Capture the cell that displays the provided text and extract its [X, Y] central coordinate. 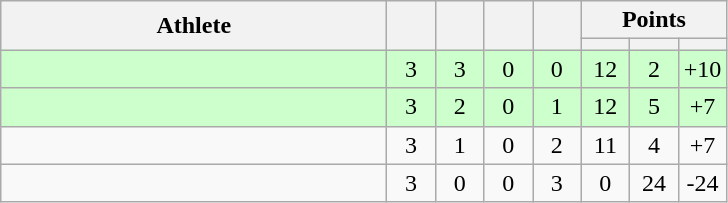
-24 [702, 183]
Points [654, 20]
24 [654, 183]
+10 [702, 69]
11 [606, 145]
5 [654, 107]
Athlete [194, 26]
4 [654, 145]
